Detect which cell encompasses the target text, then output its (x, y) center coordinate. 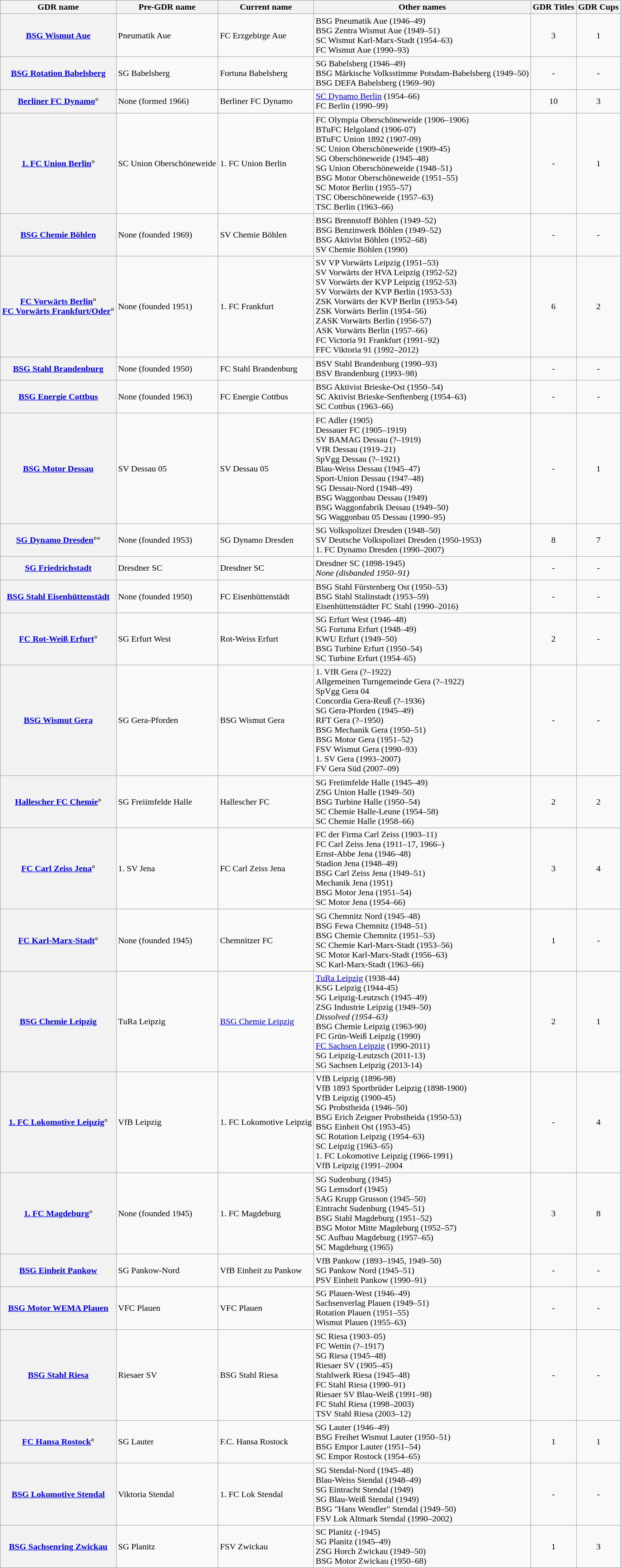
BSG Pneumatik Aue (1946–49)BSG Zentra Wismut Aue (1949–51)SC Wismut Karl-Marx-Stadt (1954–63)FC Wismut Aue (1990–93) (422, 35)
BSG Einheit Pankow (58, 1270)
SG Dynamo Dresden (266, 540)
1. FC Magdeburg° (58, 1213)
FC Vorwärts Berlin°FC Vorwärts Frankfurt/Oder° (58, 307)
FC Carl Zeiss Jena (266, 868)
GDR Cups (598, 7)
Viktoria Stendal (167, 1494)
SG Babelsberg (167, 73)
BSG Stahl Brandenburg (58, 368)
FC Karl-Marx-Stadt° (58, 940)
7 (598, 540)
Dresdner SC (1898-1945)None (disbanded 1950–91) (422, 568)
SC Union Oberschöneweide (167, 163)
SG Dynamo Dresden°° (58, 540)
None (founded 1969) (167, 235)
BSG Aktivist Brieske-Ost (1950–54)SC Aktivist Brieske-Senftenberg (1954–63)SC Cottbus (1963–66) (422, 397)
1. FC Union Berlin (266, 163)
1. SV Jena (167, 868)
Hallescher FC Chemie° (58, 802)
1. FC Lok Stendal (266, 1494)
10 (553, 101)
1. FC Frankfurt (266, 307)
1. FC Lokomotive Leipzig (266, 1122)
None (formed 1966) (167, 101)
SG Friedrichstadt (58, 568)
SG Gera-Pforden (167, 720)
BSG Lokomotive Stendal (58, 1494)
BSG Motor WEMA Plauen (58, 1308)
BSG Stahl Fürstenberg Ost (1950–53)BSG Stahl Stalinstadt (1953–59)Eisenhüttenstädter FC Stahl (1990–2016) (422, 596)
TuRa Leipzig (167, 1022)
BSG Stahl Eisenhüttenstädt (58, 596)
Hallescher FC (266, 802)
FC Stahl Brandenburg (266, 368)
BSG Sachsenring Zwickau (58, 1546)
None (founded 1953) (167, 540)
SG Pankow-Nord (167, 1270)
BSG Rotation Babelsberg (58, 73)
FC Carl Zeiss Jena° (58, 868)
Pneumatik Aue (167, 35)
1. FC Union Berlin° (58, 163)
None (founded 1951) (167, 307)
Chemnitzer FC (266, 940)
None (founded 1963) (167, 397)
FC Eisenhüttenstädt (266, 596)
Other names (422, 7)
SC Planitz (-1945)SG Planitz (1945–49)ZSG Horch Zwickau (1949–50)BSG Motor Zwickau (1950–68) (422, 1546)
SG Lauter (1946–49)BSG Freihet Wismut Lauter (1950–51)BSG Empor Lauter (1951–54)SC Empor Rostock (1954–65) (422, 1442)
SV Chemie Böhlen (266, 235)
FC Erzgebirge Aue (266, 35)
SG Planitz (167, 1546)
GDR name (58, 7)
SG Freiimfelde Halle (167, 802)
Riesaer SV (167, 1375)
Pre-GDR name (167, 7)
FC Hansa Rostock° (58, 1442)
GDR Titles (553, 7)
SG Babelsberg (1946–49)BSG Märkische Volksstimme Potsdam-Babelsberg (1949–50)BSG DEFA Babelsberg (1969–90) (422, 73)
1. FC Lokomotive Leipzig° (58, 1122)
VfB Leipzig (167, 1122)
SC Dynamo Berlin (1954–66)FC Berlin (1990–99) (422, 101)
Berliner FC Dynamo° (58, 101)
SG Plauen-West (1946–49)Sachsenverlag Plauen (1949–51)Rotation Plauen (1951–55)Wismut Plauen (1955–63) (422, 1308)
SG Lauter (167, 1442)
Berliner FC Dynamo (266, 101)
F.C. Hansa Rostock (266, 1442)
SG Erfurt West (1946–48)SG Fortuna Erfurt (1948–49)KWU Erfurt (1949–50)BSG Turbine Erfurt (1950–54)SC Turbine Erfurt (1954–65) (422, 639)
FC Rot-Weiß Erfurt° (58, 639)
SG Volkspolizei Dresden (1948–50)SV Deutsche Volkspolizei Dresden (1950-1953)1. FC Dynamo Dresden (1990–2007) (422, 540)
SG Erfurt West (167, 639)
Fortuna Babelsberg (266, 73)
Rot-Weiss Erfurt (266, 639)
SG Freiimfelde Halle (1945–49)ZSG Union Halle (1949–50)BSG Turbine Halle (1950–54)SC Chemie Halle-Leune (1954–58)SC Chemie Halle (1958–66) (422, 802)
BSV Stahl Brandenburg (1990–93)BSV Brandenburg (1993–98) (422, 368)
BSG Motor Dessau (58, 468)
VfB Einheit zu Pankow (266, 1270)
1. FC Magdeburg (266, 1213)
BSG Energie Cottbus (58, 397)
FSV Zwickau (266, 1546)
6 (553, 307)
BSG Chemie Böhlen (58, 235)
BSG Brennstoff Böhlen (1949–52)BSG Benzinwerk Böhlen (1949–52)BSG Aktivist Böhlen (1952–68)SV Chemie Böhlen (1990) (422, 235)
FC Energie Cottbus (266, 397)
VfB Pankow (1893–1945, 1949–50)SG Pankow Nord (1945–51)PSV Einheit Pankow (1990–91) (422, 1270)
BSG Wismut Aue (58, 35)
Current name (266, 7)
